Return the [x, y] coordinate for the center point of the cell that contains the specified text.  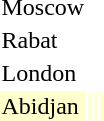
Rabat [43, 40]
London [43, 73]
Abidjan [43, 106]
